Return the (X, Y) coordinate for the center point of the cell that contains the specified text.  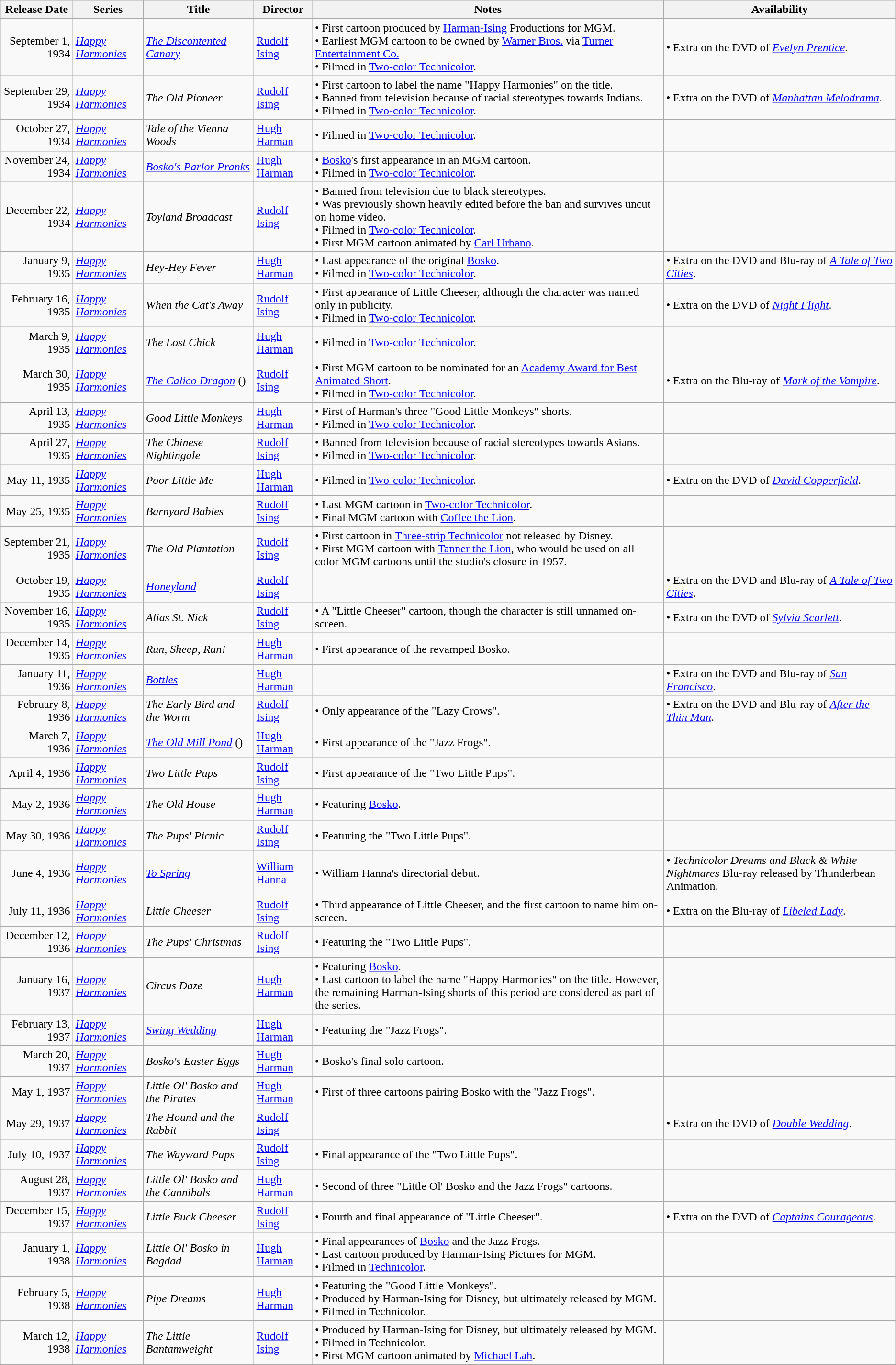
May 2, 1936 (36, 804)
• Banned from television because of racial stereotypes towards Asians.• Filmed in Two-color Technicolor. (488, 449)
William Hanna (283, 873)
December 14, 1935 (36, 649)
November 16, 1935 (36, 617)
April 13, 1935 (36, 417)
• Extra on the DVD of Double Wedding. (779, 1124)
• Last MGM cartoon in Two-color Technicolor.• Final MGM cartoon with Coffee the Lion. (488, 511)
October 27, 1934 (36, 135)
The Little Bantamweight (198, 1343)
August 28, 1937 (36, 1186)
December 22, 1934 (36, 217)
Run, Sheep, Run! (198, 649)
Availability (779, 10)
• Only appearance of the "Lazy Crows". (488, 711)
May 29, 1937 (36, 1124)
• Bosko's first appearance in an MGM cartoon.• Filmed in Two-color Technicolor. (488, 167)
Two Little Pups (198, 773)
Little Cheeser (198, 910)
• Extra on the DVD and Blu-ray of After the Thin Man. (779, 711)
• Technicolor Dreams and Black & White Nightmares Blu-ray released by Thunderbean Animation. (779, 873)
The Pups' Picnic (198, 836)
• First appearance of the "Two Little Pups". (488, 773)
• Extra on the DVD of Evelyn Prentice. (779, 47)
Bosko's Parlor Pranks (198, 167)
July 11, 1936 (36, 910)
March 7, 1936 (36, 742)
The Old House (198, 804)
Little Buck Cheeser (198, 1217)
• Final appearances of Bosko and the Jazz Frogs.• Last cartoon produced by Harman-Ising Pictures for MGM.• Filmed in Technicolor. (488, 1254)
January 1, 1938 (36, 1254)
March 12, 1938 (36, 1343)
May 1, 1937 (36, 1092)
November 24, 1934 (36, 167)
March 9, 1935 (36, 343)
The Old Mill Pond () (198, 742)
Barnyard Babies (198, 511)
May 25, 1935 (36, 511)
• Last appearance of the original Bosko.• Filmed in Two-color Technicolor. (488, 267)
February 13, 1937 (36, 1030)
The Chinese Nightingale (198, 449)
Good Little Monkeys (198, 417)
• Extra on the DVD of Captains Courageous. (779, 1217)
Little Ol' Bosko in Bagdad (198, 1254)
• Extra on the DVD of Night Flight. (779, 305)
The Calico Dragon () (198, 380)
• Featuring Bosko. (488, 804)
The Discontented Canary (198, 47)
Little Ol' Bosko and the Pirates (198, 1092)
The Pups' Christmas (198, 942)
February 8, 1936 (36, 711)
January 16, 1937 (36, 986)
Poor Little Me (198, 480)
Hey-Hey Fever (198, 267)
September 1, 1934 (36, 47)
February 16, 1935 (36, 305)
Series (108, 10)
The Early Bird and the Worm (198, 711)
• First MGM cartoon to be nominated for an Academy Award for Best Animated Short.• Filmed in Two-color Technicolor. (488, 380)
May 30, 1936 (36, 836)
January 11, 1936 (36, 680)
When the Cat's Away (198, 305)
The Hound and the Rabbit (198, 1124)
March 30, 1935 (36, 380)
The Old Plantation (198, 549)
• Featuring the "Good Little Monkeys".• Produced by Harman-Ising for Disney, but ultimately released by MGM.• Filmed in Technicolor. (488, 1298)
• First appearance of Little Cheeser, although the character was named only in publicity.• Filmed in Two-color Technicolor. (488, 305)
The Old Pioneer (198, 98)
Title (198, 10)
• Extra on the DVD and Blu-ray of San Francisco. (779, 680)
December 15, 1937 (36, 1217)
Circus Daze (198, 986)
March 20, 1937 (36, 1062)
Pipe Dreams (198, 1298)
February 5, 1938 (36, 1298)
Honeyland (198, 587)
April 4, 1936 (36, 773)
• Extra on the Blu-ray of Libeled Lady. (779, 910)
• Bosko's final solo cartoon. (488, 1062)
• Third appearance of Little Cheeser, and the first cartoon to name him on-screen. (488, 910)
January 9, 1935 (36, 267)
• First appearance of the "Jazz Frogs". (488, 742)
Swing Wedding (198, 1030)
Release Date (36, 10)
September 29, 1934 (36, 98)
Alias St. Nick (198, 617)
• Extra on the Blu-ray of Mark of the Vampire. (779, 380)
• A "Little Cheeser" cartoon, though the character is still unnamed on-screen. (488, 617)
Bottles (198, 680)
Bosko's Easter Eggs (198, 1062)
• First appearance of the revamped Bosko. (488, 649)
The Lost Chick (198, 343)
• Extra on the DVD of David Copperfield. (779, 480)
• Final appearance of the "Two Little Pups". (488, 1154)
Little Ol' Bosko and the Cannibals (198, 1186)
Toyland Broadcast (198, 217)
• Extra on the DVD of Manhattan Melodrama. (779, 98)
Director (283, 10)
• Fourth and final appearance of "Little Cheeser". (488, 1217)
December 12, 1936 (36, 942)
Notes (488, 10)
June 4, 1936 (36, 873)
• First of Harman's three "Good Little Monkeys" shorts. • Filmed in Two-color Technicolor. (488, 417)
To Spring (198, 873)
April 27, 1935 (36, 449)
Tale of the Vienna Woods (198, 135)
• Second of three "Little Ol' Bosko and the Jazz Frogs" cartoons. (488, 1186)
The Wayward Pups (198, 1154)
• Produced by Harman-Ising for Disney, but ultimately released by MGM.• Filmed in Technicolor.• First MGM cartoon animated by Michael Lah. (488, 1343)
September 21, 1935 (36, 549)
• Extra on the DVD of Sylvia Scarlett. (779, 617)
October 19, 1935 (36, 587)
May 11, 1935 (36, 480)
July 10, 1937 (36, 1154)
• First of three cartoons pairing Bosko with the "Jazz Frogs". (488, 1092)
• Featuring the "Jazz Frogs". (488, 1030)
• William Hanna's directorial debut. (488, 873)
